Scan for the cell matching the given text and deliver its [X, Y] coordinate at center. 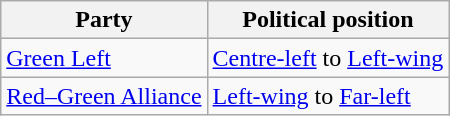
Green Left [104, 58]
Political position [328, 20]
Party [104, 20]
Red–Green Alliance [104, 96]
Left-wing to Far-left [328, 96]
Centre-left to Left-wing [328, 58]
